Search for the cell housing the specified text and yield its [x, y] center coordinate. 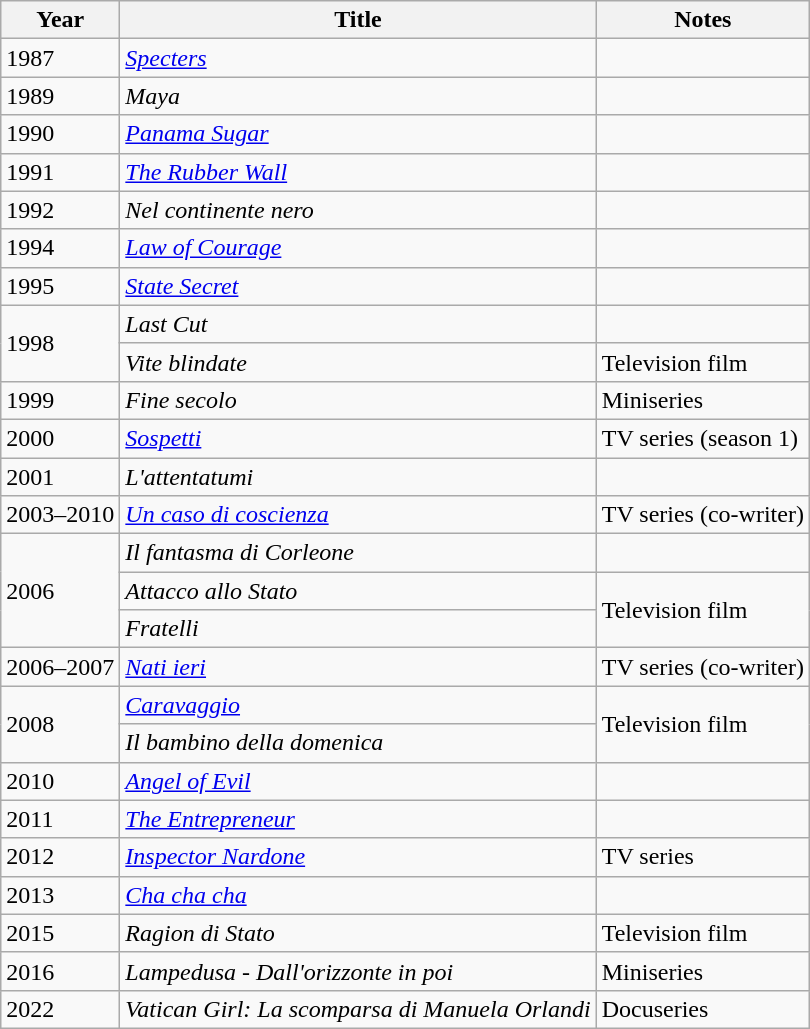
Fine secolo [358, 400]
L'attentatumi [358, 477]
1994 [60, 248]
Maya [358, 96]
2001 [60, 477]
Un caso di coscienza [358, 515]
Nel continente nero [358, 210]
2003–2010 [60, 515]
Ragion di Stato [358, 933]
1989 [60, 96]
Attacco allo Stato [358, 591]
TV series [702, 857]
2010 [60, 781]
1987 [60, 58]
2016 [60, 971]
Specters [358, 58]
1998 [60, 343]
TV series (season 1) [702, 438]
Caravaggio [358, 705]
Angel of Evil [358, 781]
2022 [60, 1009]
1990 [60, 134]
Inspector Nardone [358, 857]
1999 [60, 400]
Lampedusa - Dall'orizzonte in poi [358, 971]
State Secret [358, 286]
Vatican Girl: La scomparsa di Manuela Orlandi [358, 1009]
Notes [702, 20]
2006 [60, 591]
Law of Courage [358, 248]
Nati ieri [358, 667]
2011 [60, 819]
2008 [60, 724]
Vite blindate [358, 362]
Il bambino della domenica [358, 743]
2012 [60, 857]
Sospetti [358, 438]
The Rubber Wall [358, 172]
Il fantasma di Corleone [358, 553]
1991 [60, 172]
2015 [60, 933]
2006–2007 [60, 667]
Last Cut [358, 324]
Cha cha cha [358, 895]
1995 [60, 286]
2013 [60, 895]
The Entrepreneur [358, 819]
Docuseries [702, 1009]
2000 [60, 438]
Title [358, 20]
1992 [60, 210]
Panama Sugar [358, 134]
Fratelli [358, 629]
Year [60, 20]
